Scan for the cell matching the given text and deliver its [x, y] coordinate at center. 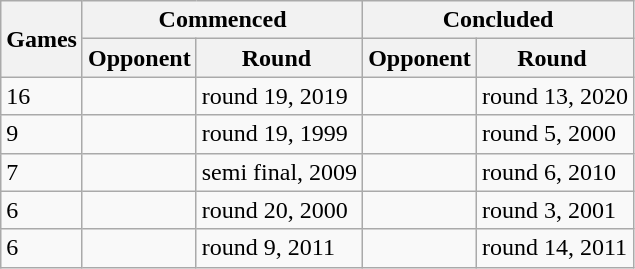
semi final, 2009 [279, 172]
round 3, 2001 [554, 210]
round 6, 2010 [554, 172]
Games [42, 39]
16 [42, 96]
round 9, 2011 [279, 248]
Commenced [222, 20]
7 [42, 172]
round 19, 1999 [279, 134]
round 5, 2000 [554, 134]
Concluded [498, 20]
round 20, 2000 [279, 210]
round 14, 2011 [554, 248]
9 [42, 134]
round 13, 2020 [554, 96]
round 19, 2019 [279, 96]
